Determine the (X, Y) coordinate at the center of the cell enclosing the given text.  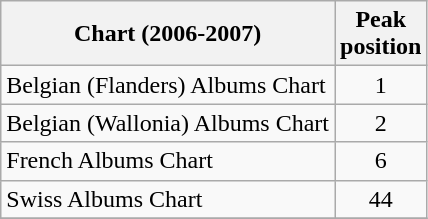
6 (380, 161)
Swiss Albums Chart (168, 199)
1 (380, 85)
Belgian (Wallonia) Albums Chart (168, 123)
Peakposition (380, 34)
2 (380, 123)
French Albums Chart (168, 161)
Belgian (Flanders) Albums Chart (168, 85)
Chart (2006-2007) (168, 34)
44 (380, 199)
